Extract the [X, Y] coordinate from the center of the cell holding the provided text.  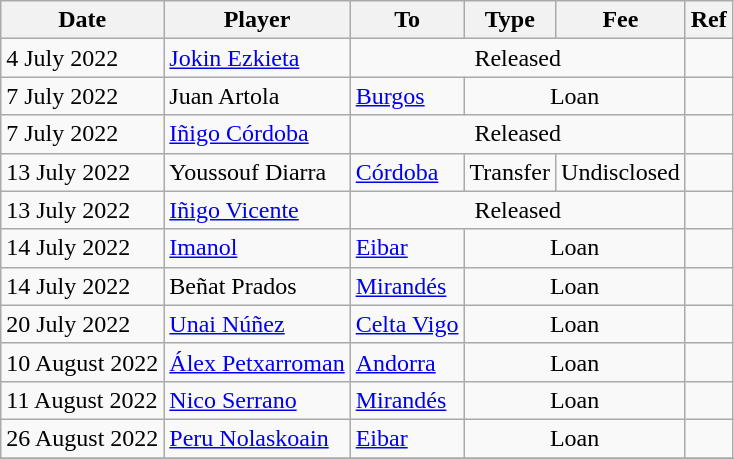
11 August 2022 [82, 400]
Celta Vigo [407, 324]
Jokin Ezkieta [257, 58]
Date [82, 20]
Type [510, 20]
Player [257, 20]
Córdoba [407, 172]
Imanol [257, 248]
Youssouf Diarra [257, 172]
Andorra [407, 362]
26 August 2022 [82, 438]
Undisclosed [621, 172]
Beñat Prados [257, 286]
Iñigo Córdoba [257, 134]
4 July 2022 [82, 58]
To [407, 20]
10 August 2022 [82, 362]
Burgos [407, 96]
Unai Núñez [257, 324]
Iñigo Vicente [257, 210]
Transfer [510, 172]
Juan Artola [257, 96]
Ref [708, 20]
20 July 2022 [82, 324]
Peru Nolaskoain [257, 438]
Nico Serrano [257, 400]
Fee [621, 20]
Álex Petxarroman [257, 362]
